Provide the (X, Y) coordinate of the cell's center where the given text is located.  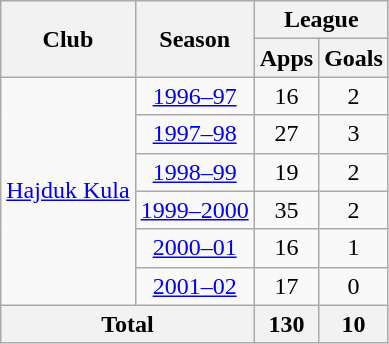
10 (354, 324)
1996–97 (194, 96)
3 (354, 134)
1998–99 (194, 172)
19 (286, 172)
1997–98 (194, 134)
1 (354, 248)
2001–02 (194, 286)
Club (68, 39)
130 (286, 324)
35 (286, 210)
Hajduk Kula (68, 191)
Total (128, 324)
0 (354, 286)
Apps (286, 58)
2000–01 (194, 248)
League (321, 20)
17 (286, 286)
1999–2000 (194, 210)
27 (286, 134)
Season (194, 39)
Goals (354, 58)
